From the cell containing the given text, extract its center point as [x, y] coordinate. 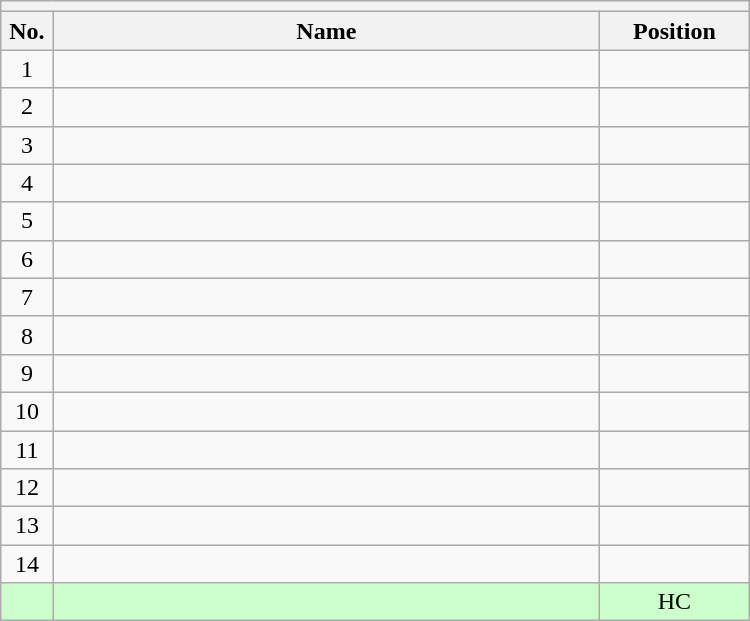
8 [27, 335]
12 [27, 488]
10 [27, 411]
14 [27, 564]
4 [27, 183]
Name [326, 31]
Position [675, 31]
13 [27, 526]
2 [27, 107]
3 [27, 145]
9 [27, 373]
7 [27, 297]
HC [675, 602]
5 [27, 221]
6 [27, 259]
11 [27, 449]
1 [27, 69]
No. [27, 31]
